Extract the [x, y] coordinate from the center of the cell holding the provided text.  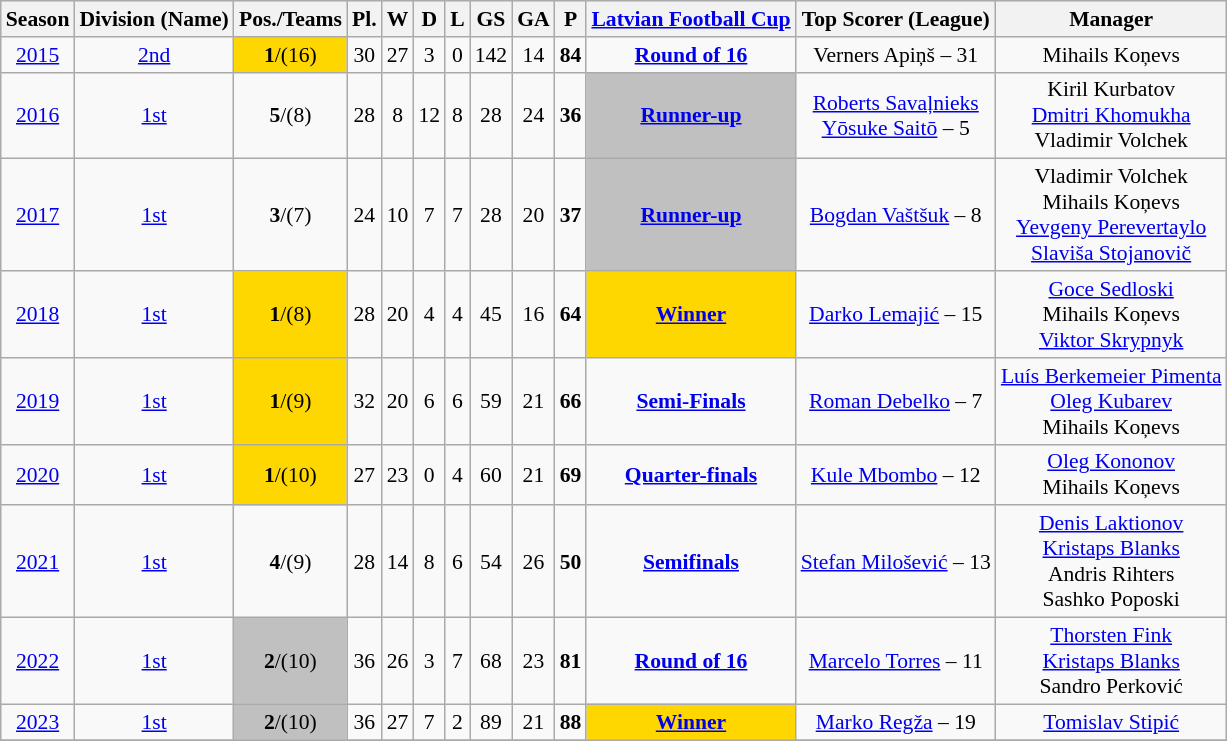
Tomislav Stipić [1112, 722]
30 [364, 55]
37 [571, 215]
Darko Lemajić – 15 [896, 314]
1/(8) [290, 314]
32 [364, 402]
Kiril Kurbatov Dmitri Khomukha Vladimir Volchek [1112, 116]
2016 [38, 116]
50 [571, 562]
12 [429, 116]
L [458, 19]
59 [492, 402]
Oleg Kononov Mihails Koņevs [1112, 474]
Pos./Teams [290, 19]
Roman Debelko – 7 [896, 402]
142 [492, 55]
2 [458, 722]
2019 [38, 402]
Denis Laktionov Kristaps Blanks Andris Rihters Sashko Poposki [1112, 562]
81 [571, 662]
Manager [1112, 19]
Bogdan Vaštšuk – 8 [896, 215]
2018 [38, 314]
Vladimir Volchek Mihails Koņevs Yevgeny Perevertaylo Slaviša Stojanovič [1112, 215]
Stefan Milošević – 13 [896, 562]
Semifinals [690, 562]
Verners Apiņš – 31 [896, 55]
69 [571, 474]
Marko Regža – 19 [896, 722]
64 [571, 314]
1/(10) [290, 474]
68 [492, 662]
D [429, 19]
GS [492, 19]
2015 [38, 55]
Thorsten Fink Kristaps Blanks Sandro Perković [1112, 662]
Pl. [364, 19]
Semi-Finals [690, 402]
Roberts Savaļnieks Yōsuke Saitō – 5 [896, 116]
Season [38, 19]
Kule Mbombo – 12 [896, 474]
84 [571, 55]
4/(9) [290, 562]
Quarter-finals [690, 474]
Latvian Football Cup [690, 19]
1/(9) [290, 402]
GA [534, 19]
Mihails Koņevs [1112, 55]
66 [571, 402]
1/(16) [290, 55]
2017 [38, 215]
Goce Sedloski Mihails Koņevs Viktor Skrypnyk [1112, 314]
88 [571, 722]
Top Scorer (League) [896, 19]
45 [492, 314]
P [571, 19]
54 [492, 562]
Luís Berkemeier Pimenta Oleg Kubarev Mihails Koņevs [1112, 402]
16 [534, 314]
10 [398, 215]
Marcelo Torres – 11 [896, 662]
2nd [154, 55]
W [398, 19]
2022 [38, 662]
89 [492, 722]
2020 [38, 474]
Division (Name) [154, 19]
2021 [38, 562]
3/(7) [290, 215]
2023 [38, 722]
5/(8) [290, 116]
60 [492, 474]
